From the cell containing the given text, extract its center point as (X, Y) coordinate. 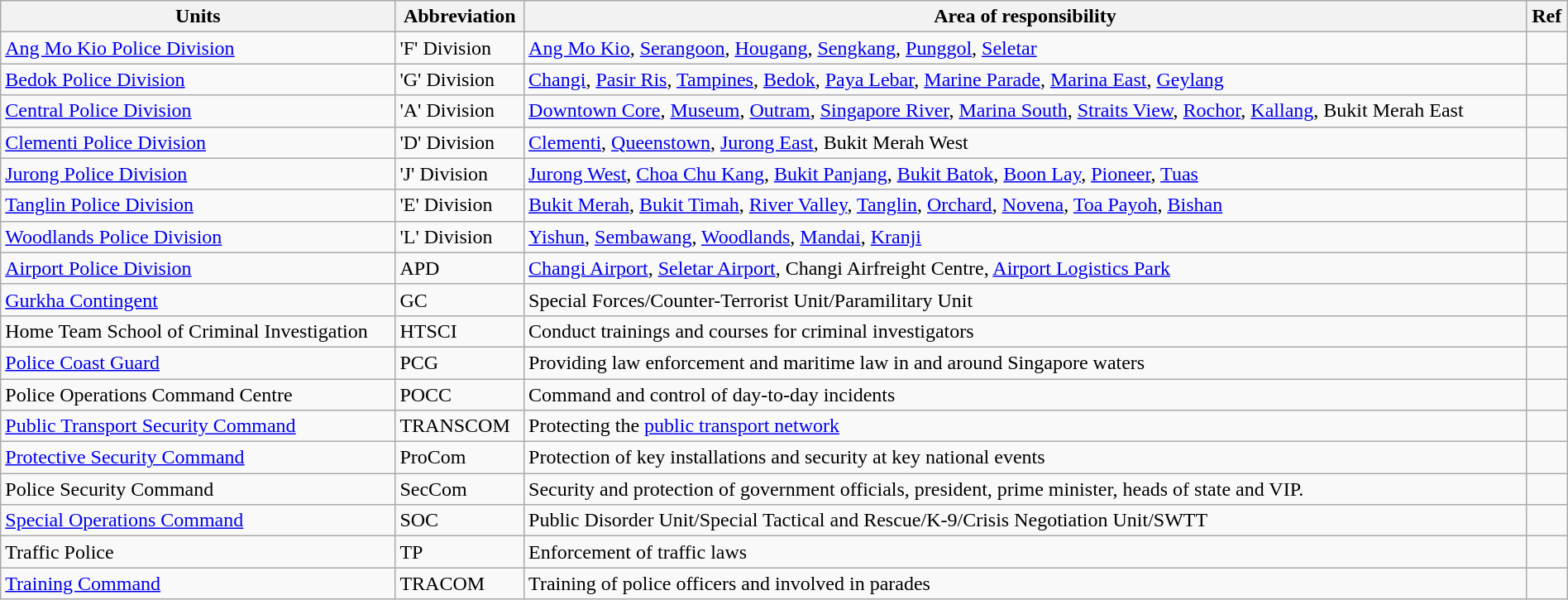
POCC (460, 395)
Units (198, 17)
Special Operations Command (198, 521)
Providing law enforcement and maritime law in and around Singapore waters (1025, 362)
Changi, Pasir Ris, Tampines, Bedok, Paya Lebar, Marine Parade, Marina East, Geylang (1025, 79)
'D' Division (460, 142)
Command and control of day-to-day incidents (1025, 395)
Jurong Police Division (198, 174)
Downtown Core, Museum, Outram, Singapore River, Marina South, Straits View, Rochor, Kallang, Bukit Merah East (1025, 111)
Ang Mo Kio Police Division (198, 48)
Conduct trainings and courses for criminal investigators (1025, 331)
'A' Division (460, 111)
Bedok Police Division (198, 79)
HTSCI (460, 331)
Central Police Division (198, 111)
TP (460, 552)
Gurkha Contingent (198, 300)
'J' Division (460, 174)
'L' Division (460, 237)
Special Forces/Counter-Terrorist Unit/Paramilitary Unit (1025, 300)
Public Disorder Unit/Special Tactical and Rescue/K-9/Crisis Negotiation Unit/SWTT (1025, 521)
Training of police officers and involved in parades (1025, 583)
Protection of key installations and security at key national events (1025, 458)
SOC (460, 521)
Public Transport Security Command (198, 426)
Clementi, Queenstown, Jurong East, Bukit Merah West (1025, 142)
Protective Security Command (198, 458)
Home Team School of Criminal Investigation (198, 331)
'E' Division (460, 205)
GC (460, 300)
Ref (1546, 17)
Security and protection of government officials, president, prime minister, heads of state and VIP. (1025, 489)
Police Operations Command Centre (198, 395)
Training Command (198, 583)
APD (460, 268)
Ang Mo Kio, Serangoon, Hougang, Sengkang, Punggol, Seletar (1025, 48)
Jurong West, Choa Chu Kang, Bukit Panjang, Bukit Batok, Boon Lay, Pioneer, Tuas (1025, 174)
Bukit Merah, Bukit Timah, River Valley, Tanglin, Orchard, Novena, Toa Payoh, Bishan (1025, 205)
Traffic Police (198, 552)
Area of responsibility (1025, 17)
Abbreviation (460, 17)
Clementi Police Division (198, 142)
SecCom (460, 489)
TRANSCOM (460, 426)
Police Coast Guard (198, 362)
'F' Division (460, 48)
PCG (460, 362)
Airport Police Division (198, 268)
Changi Airport, Seletar Airport, Changi Airfreight Centre, Airport Logistics Park (1025, 268)
'G' Division (460, 79)
Enforcement of traffic laws (1025, 552)
Tanglin Police Division (198, 205)
ProCom (460, 458)
Protecting the public transport network (1025, 426)
Woodlands Police Division (198, 237)
TRACOM (460, 583)
Police Security Command (198, 489)
Yishun, Sembawang, Woodlands, Mandai, Kranji (1025, 237)
